Detect which cell encompasses the target text, then output its (X, Y) center coordinate. 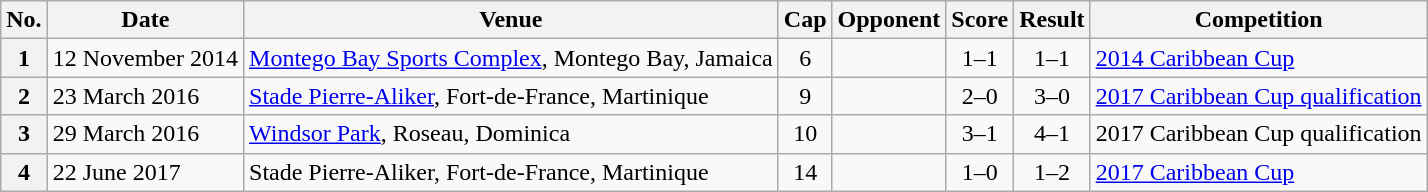
Result (1052, 20)
Score (980, 20)
2017 Caribbean Cup (1258, 172)
Competition (1258, 20)
9 (805, 96)
Windsor Park, Roseau, Dominica (512, 134)
1–2 (1052, 172)
2 (24, 96)
No. (24, 20)
1 (24, 58)
3–1 (980, 134)
3–0 (1052, 96)
Cap (805, 20)
12 November 2014 (145, 58)
4–1 (1052, 134)
Opponent (889, 20)
29 March 2016 (145, 134)
4 (24, 172)
Montego Bay Sports Complex, Montego Bay, Jamaica (512, 58)
6 (805, 58)
2014 Caribbean Cup (1258, 58)
3 (24, 134)
Date (145, 20)
1–0 (980, 172)
Venue (512, 20)
22 June 2017 (145, 172)
2–0 (980, 96)
14 (805, 172)
23 March 2016 (145, 96)
10 (805, 134)
